Pinpoint the cell where the given text exists, returning its [X, Y] midpoint coordinate. 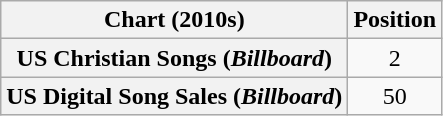
50 [395, 96]
2 [395, 58]
US Digital Song Sales (Billboard) [174, 96]
US Christian Songs (Billboard) [174, 58]
Position [395, 20]
Chart (2010s) [174, 20]
